Determine the [x, y] coordinate at the center of the cell enclosing the given text.  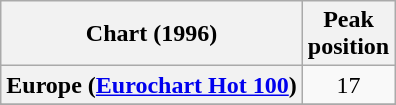
Europe (Eurochart Hot 100) [152, 85]
17 [348, 85]
Peakposition [348, 34]
Chart (1996) [152, 34]
